Extract the [X, Y] coordinate from the center of the cell holding the provided text.  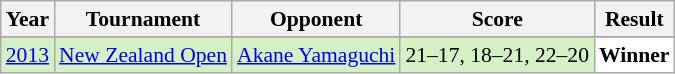
New Zealand Open [143, 55]
Result [634, 19]
Akane Yamaguchi [316, 55]
21–17, 18–21, 22–20 [497, 55]
Score [497, 19]
Opponent [316, 19]
Year [28, 19]
Tournament [143, 19]
2013 [28, 55]
Winner [634, 55]
